Search for the cell housing the specified text and yield its (x, y) center coordinate. 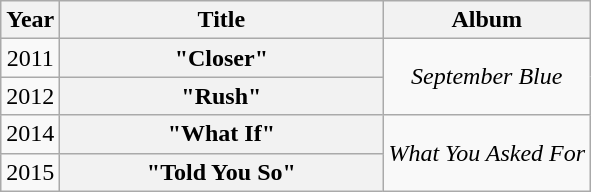
2011 (30, 58)
What You Asked For (487, 153)
"Closer" (222, 58)
Title (222, 20)
Year (30, 20)
"What If" (222, 134)
2014 (30, 134)
2015 (30, 172)
Album (487, 20)
"Told You So" (222, 172)
September Blue (487, 77)
"Rush" (222, 96)
2012 (30, 96)
